Determine the (x, y) coordinate at the center of the cell enclosing the given text.  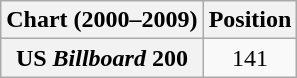
US Billboard 200 (102, 58)
Position (250, 20)
141 (250, 58)
Chart (2000–2009) (102, 20)
